Find where the given text appears and provide that cell's center as (X, Y) coordinate. 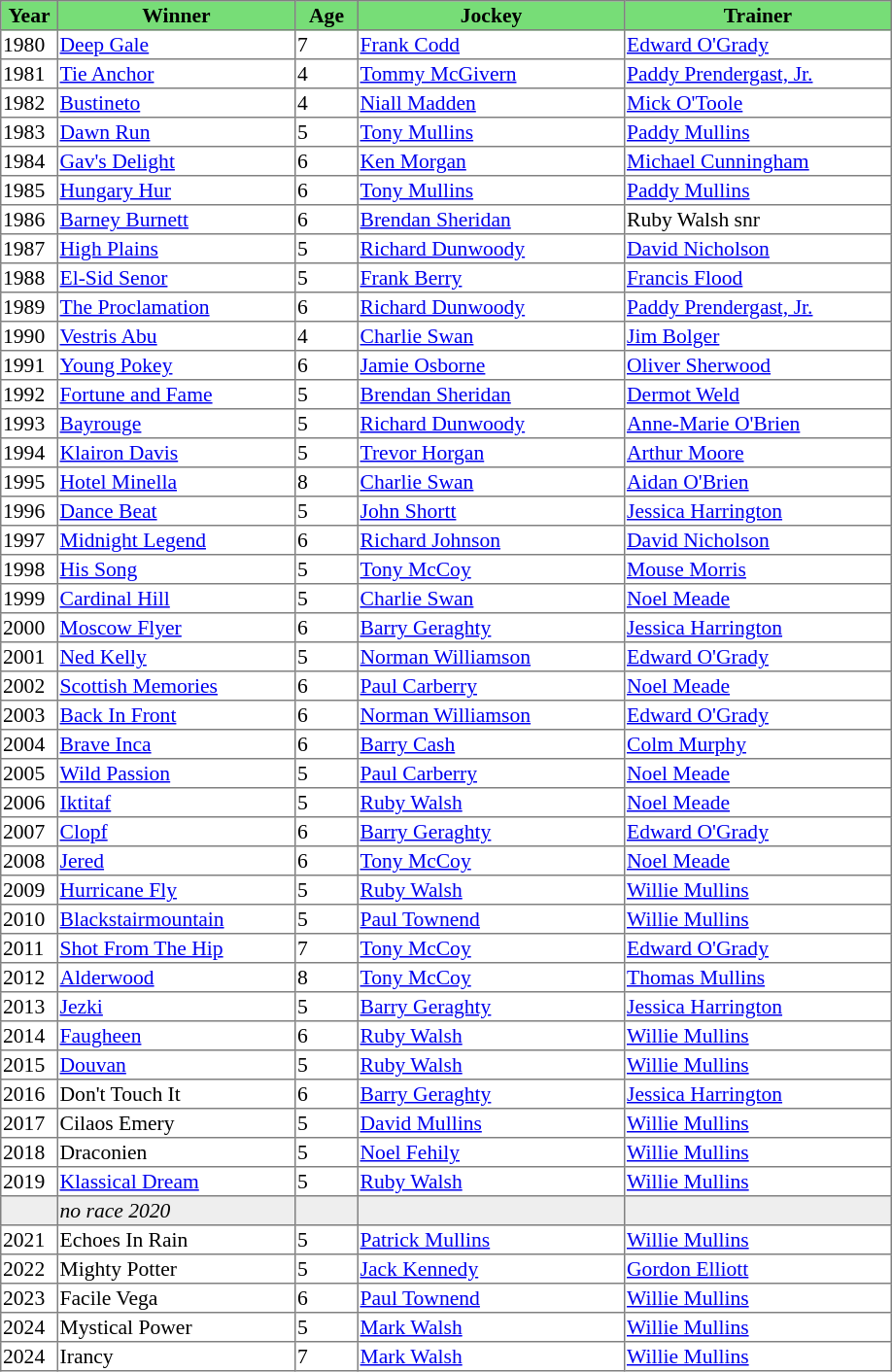
Trevor Horgan (491, 453)
Dawn Run (176, 132)
1984 (29, 161)
Don't Touch It (176, 1094)
Barney Burnett (176, 220)
Wild Passion (176, 773)
2011 (29, 948)
Niall Madden (491, 103)
1998 (29, 569)
2023 (29, 1298)
Jim Bolger (758, 336)
Anne-Marie O'Brien (758, 424)
Gordon Elliott (758, 1269)
Ned Kelly (176, 657)
Gav's Delight (176, 161)
Scottish Memories (176, 686)
His Song (176, 569)
1980 (29, 45)
Tie Anchor (176, 74)
2010 (29, 919)
Age (326, 16)
Mystical Power (176, 1327)
Jockey (491, 16)
2016 (29, 1094)
2005 (29, 773)
1992 (29, 394)
Dermot Weld (758, 394)
Barry Cash (491, 744)
Mouse Morris (758, 569)
Trainer (758, 16)
1993 (29, 424)
Frank Berry (491, 278)
Jezki (176, 1007)
Francis Flood (758, 278)
Michael Cunningham (758, 161)
Facile Vega (176, 1298)
1997 (29, 540)
Alderwood (176, 978)
Klairon Davis (176, 453)
Mick O'Toole (758, 103)
1987 (29, 249)
Irancy (176, 1356)
1996 (29, 511)
Frank Codd (491, 45)
Brave Inca (176, 744)
Winner (176, 16)
1982 (29, 103)
Cardinal Hill (176, 599)
Douvan (176, 1065)
2003 (29, 715)
2006 (29, 803)
Echoes In Rain (176, 1240)
Draconien (176, 1152)
1994 (29, 453)
Richard Johnson (491, 540)
1981 (29, 74)
Clopf (176, 832)
Hotel Minella (176, 482)
1999 (29, 599)
Aidan O'Brien (758, 482)
2022 (29, 1269)
High Plains (176, 249)
Bustineto (176, 103)
Mighty Potter (176, 1269)
Hurricane Fly (176, 890)
2000 (29, 628)
2001 (29, 657)
1990 (29, 336)
El-Sid Senor (176, 278)
Tommy McGivern (491, 74)
Klassical Dream (176, 1182)
2002 (29, 686)
The Proclamation (176, 307)
Faugheen (176, 1036)
Patrick Mullins (491, 1240)
Back In Front (176, 715)
Jack Kennedy (491, 1269)
2017 (29, 1123)
Deep Gale (176, 45)
Midnight Legend (176, 540)
Iktitaf (176, 803)
Jered (176, 861)
Shot From The Hip (176, 948)
David Mullins (491, 1123)
2021 (29, 1240)
2013 (29, 1007)
1986 (29, 220)
1989 (29, 307)
2008 (29, 861)
Young Pokey (176, 365)
Hungary Hur (176, 190)
Oliver Sherwood (758, 365)
Jamie Osborne (491, 365)
2019 (29, 1182)
Fortune and Fame (176, 394)
2015 (29, 1065)
Arthur Moore (758, 453)
1983 (29, 132)
Thomas Mullins (758, 978)
Ken Morgan (491, 161)
John Shortt (491, 511)
Blackstairmountain (176, 919)
1991 (29, 365)
2009 (29, 890)
1985 (29, 190)
Moscow Flyer (176, 628)
Ruby Walsh snr (758, 220)
Cilaos Emery (176, 1123)
no race 2020 (176, 1211)
2014 (29, 1036)
2004 (29, 744)
1995 (29, 482)
2012 (29, 978)
Dance Beat (176, 511)
2007 (29, 832)
Noel Fehily (491, 1152)
Bayrouge (176, 424)
2018 (29, 1152)
Year (29, 16)
1988 (29, 278)
Colm Murphy (758, 744)
Vestris Abu (176, 336)
